Find where the given text appears and provide that cell's center as [x, y] coordinate. 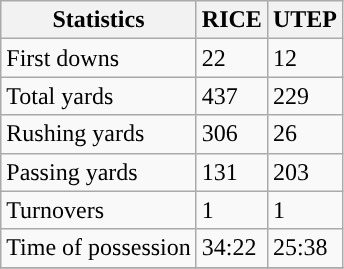
UTEP [304, 20]
Turnovers [99, 210]
229 [304, 96]
203 [304, 172]
RICE [232, 20]
12 [304, 58]
437 [232, 96]
34:22 [232, 248]
26 [304, 134]
25:38 [304, 248]
Rushing yards [99, 134]
131 [232, 172]
22 [232, 58]
Time of possession [99, 248]
306 [232, 134]
Total yards [99, 96]
Statistics [99, 20]
Passing yards [99, 172]
First downs [99, 58]
